From the cell containing the given text, extract its center point as (x, y) coordinate. 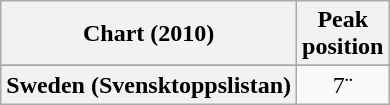
Chart (2010) (149, 34)
Peakposition (343, 34)
7¨ (343, 85)
Sweden (Svensktoppslistan) (149, 85)
